Find where the given text appears and provide that cell's center as (X, Y) coordinate. 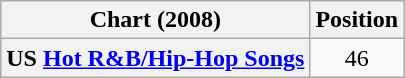
Chart (2008) (156, 20)
Position (357, 20)
46 (357, 58)
US Hot R&B/Hip-Hop Songs (156, 58)
